Pinpoint the cell where the given text exists, returning its [x, y] midpoint coordinate. 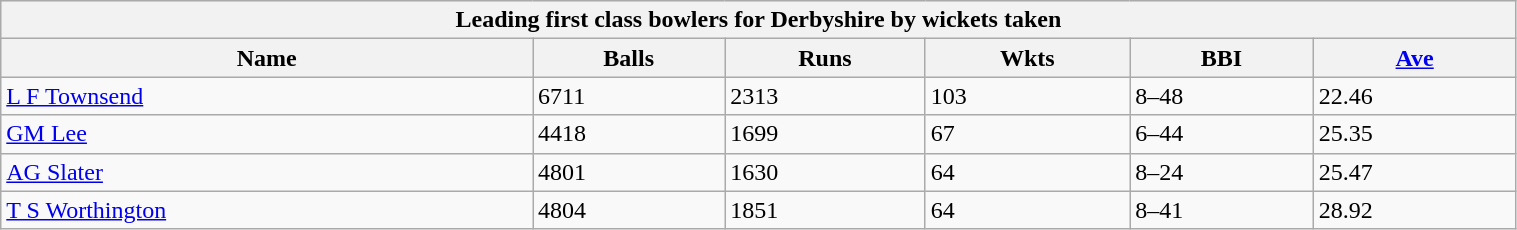
4804 [629, 210]
2313 [825, 96]
1699 [825, 134]
Balls [629, 58]
25.47 [1414, 172]
4418 [629, 134]
L F Townsend [267, 96]
8–48 [1222, 96]
1851 [825, 210]
103 [1027, 96]
8–24 [1222, 172]
AG Slater [267, 172]
8–41 [1222, 210]
T S Worthington [267, 210]
1630 [825, 172]
BBI [1222, 58]
22.46 [1414, 96]
GM Lee [267, 134]
Wkts [1027, 58]
67 [1027, 134]
Leading first class bowlers for Derbyshire by wickets taken [758, 20]
25.35 [1414, 134]
Runs [825, 58]
Name [267, 58]
4801 [629, 172]
Ave [1414, 58]
6711 [629, 96]
28.92 [1414, 210]
6–44 [1222, 134]
